Scan for the cell matching the given text and deliver its (X, Y) coordinate at center. 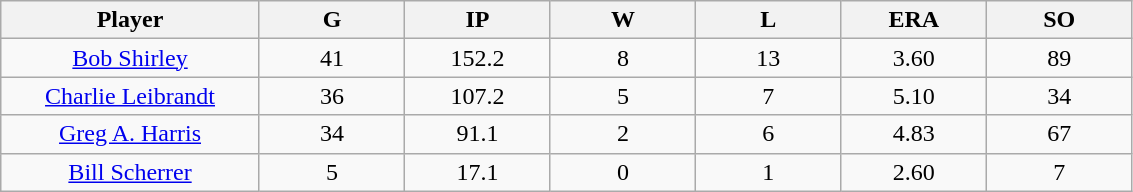
36 (332, 96)
G (332, 20)
89 (1059, 58)
4.83 (914, 134)
L (768, 20)
W (622, 20)
Bob Shirley (130, 58)
6 (768, 134)
2 (622, 134)
152.2 (478, 58)
Player (130, 20)
0 (622, 172)
41 (332, 58)
SO (1059, 20)
107.2 (478, 96)
8 (622, 58)
91.1 (478, 134)
5.10 (914, 96)
13 (768, 58)
IP (478, 20)
Bill Scherrer (130, 172)
1 (768, 172)
Charlie Leibrandt (130, 96)
67 (1059, 134)
3.60 (914, 58)
Greg A. Harris (130, 134)
17.1 (478, 172)
2.60 (914, 172)
ERA (914, 20)
